Identify which cell holds the provided text, then report its (x, y) central coordinate. 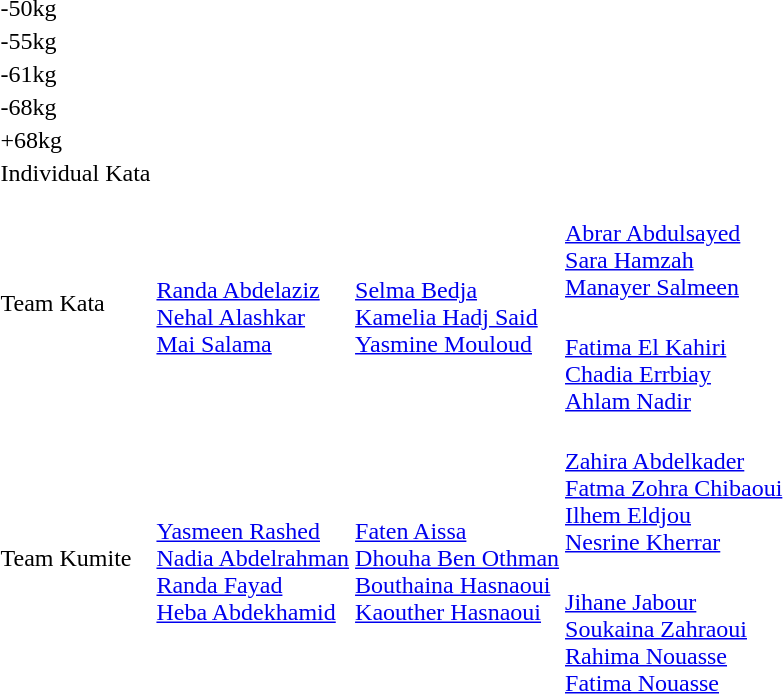
Selma BedjaKamelia Hadj SaidYasmine Mouloud (458, 304)
Randa AbdelazizNehal AlashkarMai Salama (253, 304)
